Find where the given text appears and provide that cell's center as (X, Y) coordinate. 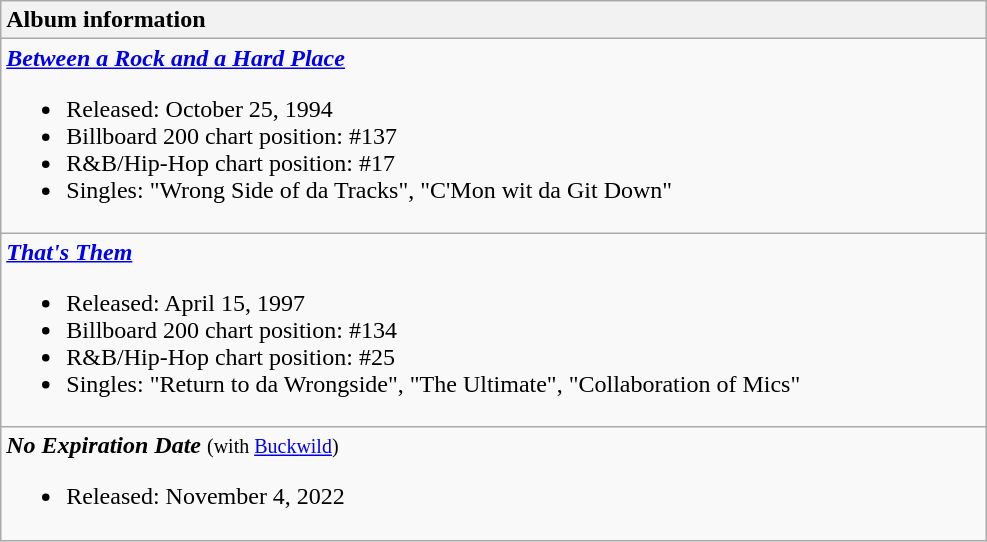
Album information (494, 20)
No Expiration Date (with Buckwild)Released: November 4, 2022 (494, 484)
